Search for the cell housing the specified text and yield its [x, y] center coordinate. 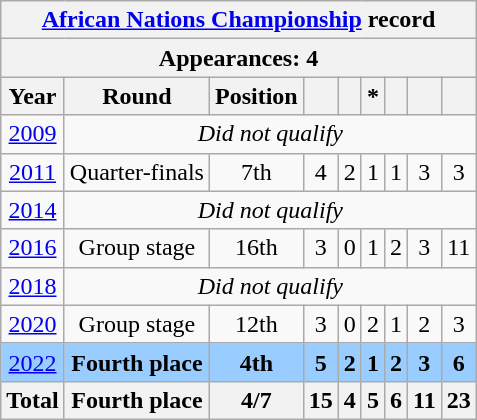
Total [33, 400]
15 [320, 400]
Round [136, 96]
2020 [33, 324]
7th [256, 172]
16th [256, 248]
23 [458, 400]
2014 [33, 210]
2011 [33, 172]
2022 [33, 362]
Appearances: 4 [239, 58]
2018 [33, 286]
Quarter-finals [136, 172]
12th [256, 324]
African Nations Championship record [239, 20]
2016 [33, 248]
* [372, 96]
Year [33, 96]
4th [256, 362]
Position [256, 96]
2009 [33, 134]
4/7 [256, 400]
